Find where the given text appears and provide that cell's center as (X, Y) coordinate. 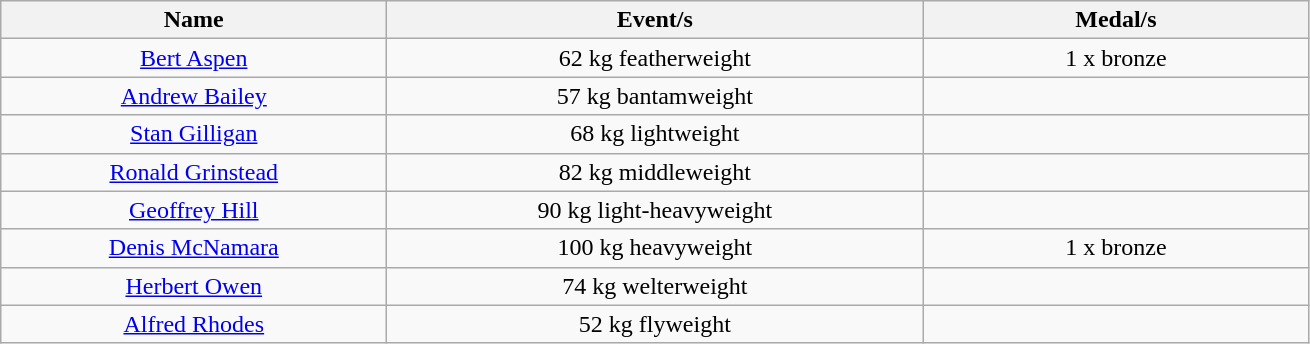
82 kg middleweight (655, 172)
52 kg flyweight (655, 324)
Geoffrey Hill (194, 210)
68 kg lightweight (655, 134)
100 kg heavyweight (655, 248)
Medal/s (1116, 20)
Event/s (655, 20)
74 kg welterweight (655, 286)
Alfred Rhodes (194, 324)
Name (194, 20)
Andrew Bailey (194, 96)
Ronald Grinstead (194, 172)
90 kg light-heavyweight (655, 210)
Stan Gilligan (194, 134)
Bert Aspen (194, 58)
57 kg bantamweight (655, 96)
Herbert Owen (194, 286)
62 kg featherweight (655, 58)
Denis McNamara (194, 248)
